Detect which cell encompasses the target text, then output its (X, Y) center coordinate. 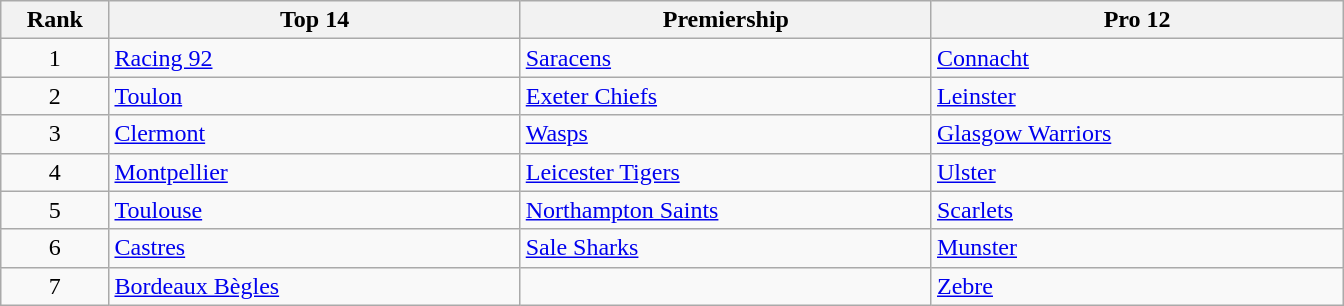
Exeter Chiefs (726, 96)
Clermont (314, 134)
Saracens (726, 58)
Connacht (1136, 58)
Toulon (314, 96)
Montpellier (314, 172)
Ulster (1136, 172)
Northampton Saints (726, 210)
5 (55, 210)
Sale Sharks (726, 248)
Premiership (726, 20)
4 (55, 172)
Toulouse (314, 210)
Castres (314, 248)
Wasps (726, 134)
2 (55, 96)
Leinster (1136, 96)
3 (55, 134)
Leicester Tigers (726, 172)
6 (55, 248)
Top 14 (314, 20)
Munster (1136, 248)
Zebre (1136, 286)
1 (55, 58)
Glasgow Warriors (1136, 134)
Pro 12 (1136, 20)
Rank (55, 20)
Scarlets (1136, 210)
Bordeaux Bègles (314, 286)
7 (55, 286)
Racing 92 (314, 58)
